Identify which cell holds the provided text, then report its (X, Y) central coordinate. 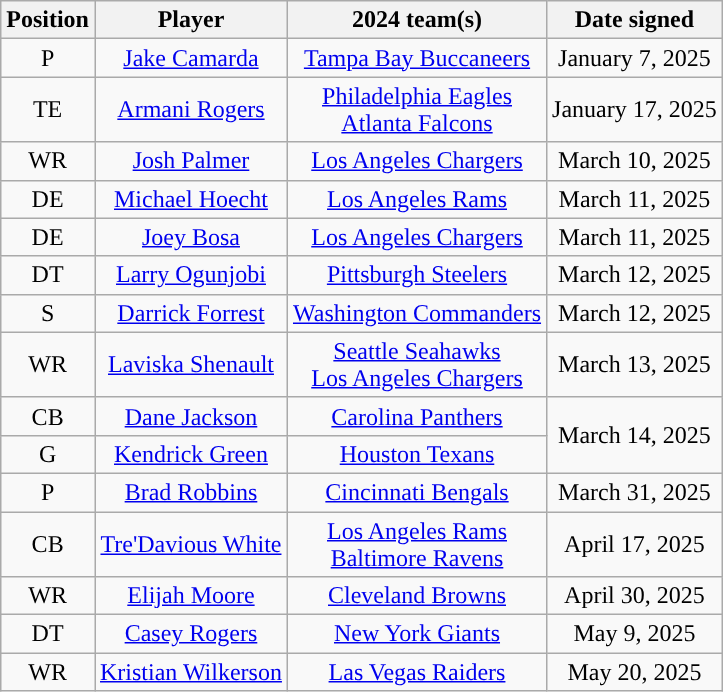
Casey Rogers (190, 634)
Cincinnati Bengals (416, 492)
Carolina Panthers (416, 416)
Darrick Forrest (190, 313)
Joey Bosa (190, 237)
2024 team(s) (416, 20)
Houston Texans (416, 454)
Jake Camarda (190, 58)
Kristian Wilkerson (190, 672)
January 7, 2025 (635, 58)
Larry Ogunjobi (190, 275)
Laviska Shenault (190, 364)
Brad Robbins (190, 492)
Tre'Davious White (190, 544)
New York Giants (416, 634)
Las Vegas Raiders (416, 672)
Player (190, 20)
Josh Palmer (190, 161)
Los Angeles Rams Baltimore Ravens (416, 544)
Seattle Seahawks Los Angeles Chargers (416, 364)
Kendrick Green (190, 454)
May 20, 2025 (635, 672)
Cleveland Browns (416, 596)
S (48, 313)
January 17, 2025 (635, 110)
March 31, 2025 (635, 492)
March 14, 2025 (635, 435)
March 13, 2025 (635, 364)
Los Angeles Rams (416, 199)
Position (48, 20)
Washington Commanders (416, 313)
Armani Rogers (190, 110)
April 17, 2025 (635, 544)
April 30, 2025 (635, 596)
Elijah Moore (190, 596)
May 9, 2025 (635, 634)
Dane Jackson (190, 416)
March 10, 2025 (635, 161)
Date signed (635, 20)
Pittsburgh Steelers (416, 275)
G (48, 454)
Philadelphia Eagles Atlanta Falcons (416, 110)
Michael Hoecht (190, 199)
Tampa Bay Buccaneers (416, 58)
TE (48, 110)
